Return (X, Y) of the center of cell containing provided text 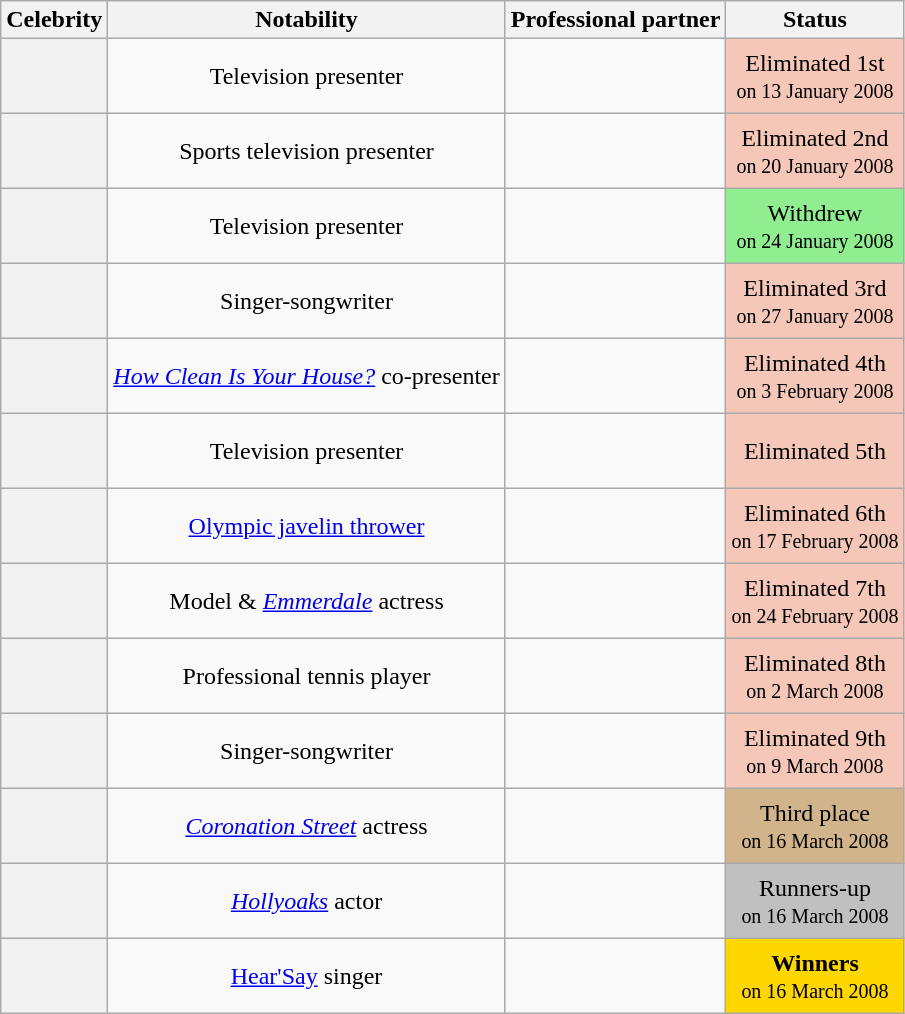
Eliminated 8thon 2 March 2008 (815, 676)
Eliminated 6thon 17 February 2008 (815, 526)
Notability (306, 20)
Withdrewon 24 January 2008 (815, 226)
Model & Emmerdale actress (306, 602)
Professional partner (616, 20)
Eliminated 7thon 24 February 2008 (815, 602)
Professional tennis player (306, 676)
Eliminated 4thon 3 February 2008 (815, 376)
Celebrity (54, 20)
Hollyoaks actor (306, 902)
Eliminated 1ston 13 January 2008 (815, 76)
Olympic javelin thrower (306, 526)
Hear'Say singer (306, 976)
Winnerson 16 March 2008 (815, 976)
Eliminated 3rdon 27 January 2008 (815, 302)
Third placeon 16 March 2008 (815, 826)
Sports television presenter (306, 152)
Eliminated 2ndon 20 January 2008 (815, 152)
Eliminated 9thon 9 March 2008 (815, 752)
Eliminated 5th (815, 452)
Coronation Street actress (306, 826)
How Clean Is Your House? co-presenter (306, 376)
Runners-upon 16 March 2008 (815, 902)
Status (815, 20)
